Identify which cell holds the provided text, then report its [x, y] central coordinate. 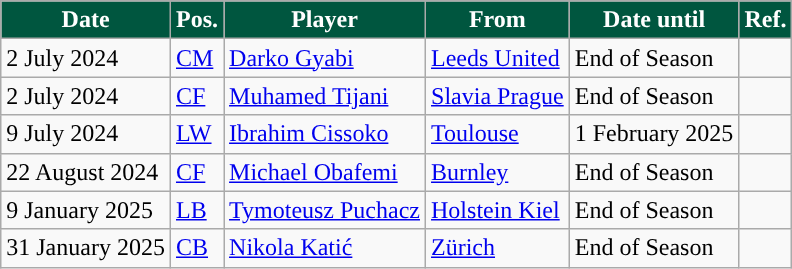
9 January 2025 [86, 210]
LB [196, 210]
Player [325, 20]
From [498, 20]
LW [196, 134]
Burnley [498, 172]
CB [196, 248]
Holstein Kiel [498, 210]
Zürich [498, 248]
Leeds United [498, 58]
22 August 2024 [86, 172]
Nikola Katić [325, 248]
Michael Obafemi [325, 172]
Pos. [196, 20]
Tymoteusz Puchacz [325, 210]
Ibrahim Cissoko [325, 134]
Muhamed Tijani [325, 96]
31 January 2025 [86, 248]
Ref. [766, 20]
1 February 2025 [654, 134]
9 July 2024 [86, 134]
Slavia Prague [498, 96]
CM [196, 58]
Date until [654, 20]
Date [86, 20]
Darko Gyabi [325, 58]
Toulouse [498, 134]
